Output the (X, Y) coordinate of the center of the cell containing the given text.  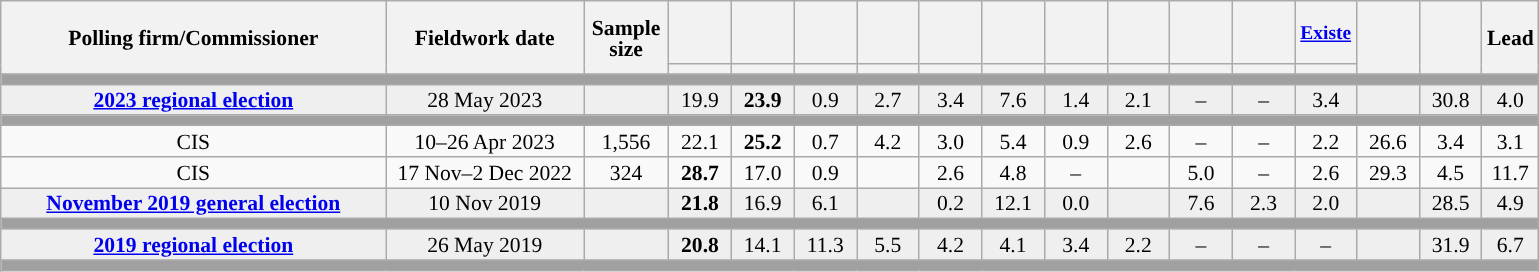
1,556 (626, 142)
28 May 2023 (485, 100)
22.1 (700, 142)
4.1 (1014, 244)
29.3 (1388, 172)
19.9 (700, 100)
3.1 (1510, 142)
5.4 (1014, 142)
4.8 (1014, 172)
Existe (1326, 32)
0.7 (826, 142)
4.5 (1450, 172)
4.9 (1510, 204)
Sample size (626, 38)
26 May 2019 (485, 244)
2.0 (1326, 204)
4.0 (1510, 100)
6.1 (826, 204)
2023 regional election (194, 100)
11.3 (826, 244)
2.3 (1264, 204)
14.1 (762, 244)
324 (626, 172)
28.5 (1450, 204)
0.2 (950, 204)
25.2 (762, 142)
1.4 (1076, 100)
2.1 (1138, 100)
31.9 (1450, 244)
5.0 (1202, 172)
16.9 (762, 204)
2.7 (888, 100)
12.1 (1014, 204)
November 2019 general election (194, 204)
2019 regional election (194, 244)
5.5 (888, 244)
10 Nov 2019 (485, 204)
17 Nov–2 Dec 2022 (485, 172)
10–26 Apr 2023 (485, 142)
20.8 (700, 244)
Polling firm/Commissioner (194, 38)
0.0 (1076, 204)
21.8 (700, 204)
6.7 (1510, 244)
17.0 (762, 172)
23.9 (762, 100)
3.0 (950, 142)
30.8 (1450, 100)
Fieldwork date (485, 38)
26.6 (1388, 142)
28.7 (700, 172)
11.7 (1510, 172)
Lead (1510, 38)
